Detect which cell encompasses the target text, then output its [X, Y] center coordinate. 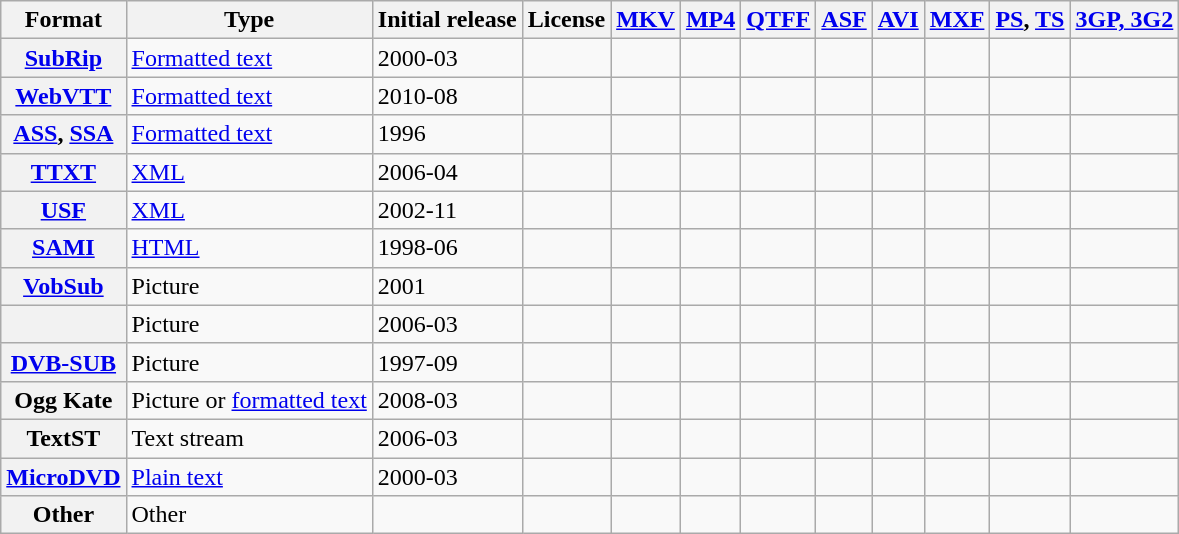
2001 [447, 286]
TTXT [64, 172]
2002-11 [447, 210]
License [566, 20]
Plain text [249, 477]
ASS, SSA [64, 134]
MXF [957, 20]
Ogg Kate [64, 400]
2006-04 [447, 172]
3GP, 3G2 [1124, 20]
Text stream [249, 438]
1998-06 [447, 248]
WebVTT [64, 96]
ASF [844, 20]
USF [64, 210]
VobSub [64, 286]
Picture or formatted text [249, 400]
MKV [646, 20]
Type [249, 20]
SAMI [64, 248]
MP4 [710, 20]
TextST [64, 438]
1997-09 [447, 362]
MicroDVD [64, 477]
AVI [898, 20]
Format [64, 20]
2008-03 [447, 400]
QTFF [778, 20]
SubRip [64, 58]
1996 [447, 134]
2010-08 [447, 96]
Initial release [447, 20]
DVB-SUB [64, 362]
HTML [249, 248]
PS, TS [1030, 20]
